Scan for the cell matching the given text and deliver its (X, Y) coordinate at center. 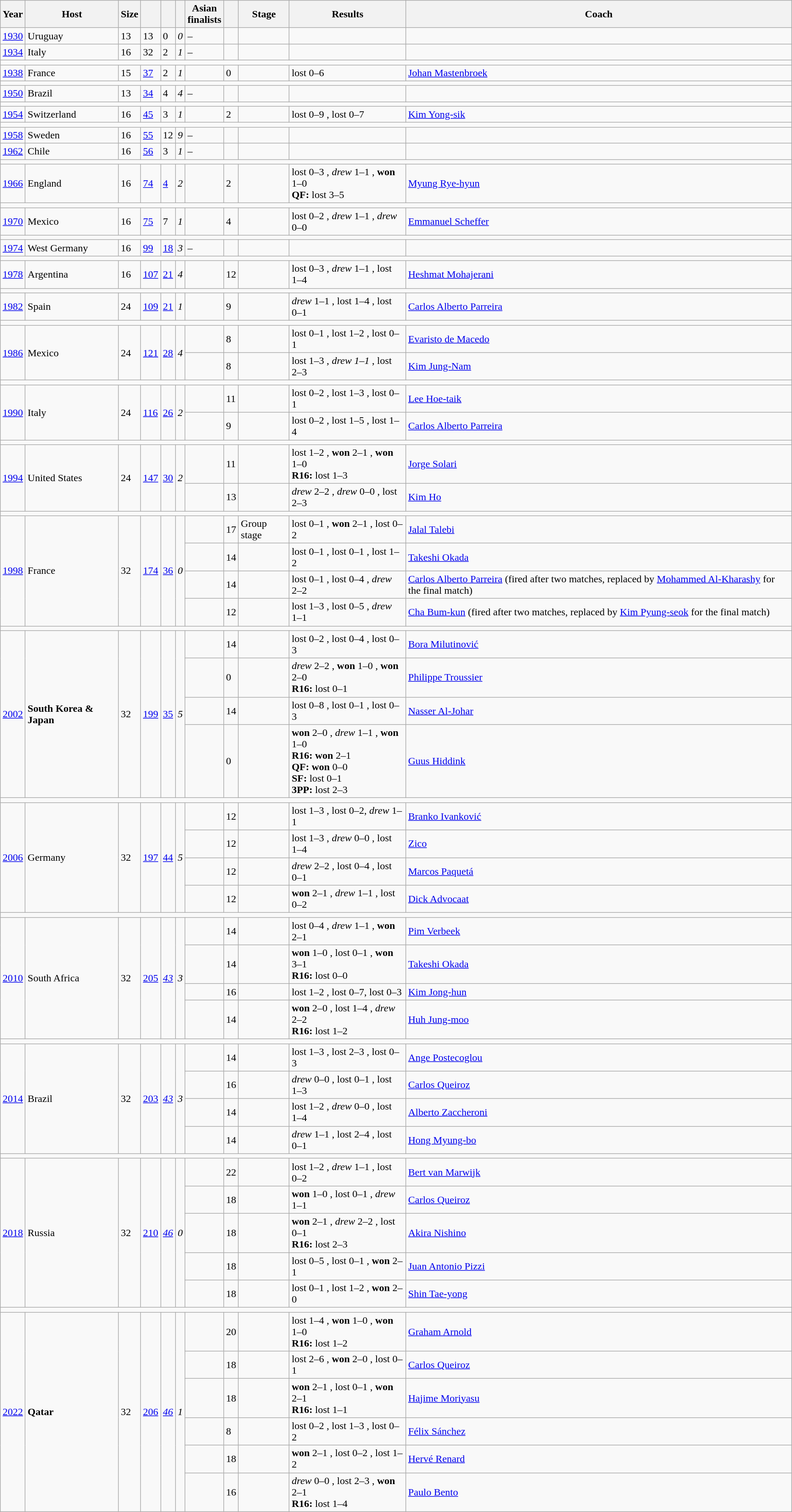
Ange Postecoglou (599, 1057)
15 (129, 73)
199 (151, 714)
drew 0–0 , lost 0–1 , lost 1–3 (348, 1085)
lost 0–1 , lost 0–1 , lost 1–2 (348, 557)
2018 (13, 1233)
37 (151, 73)
Juan Antonio Pizzi (599, 1266)
1982 (13, 306)
Jalal Talebi (599, 530)
2002 (13, 714)
Host (72, 14)
Paulo Bento (599, 1492)
30 (168, 478)
20 (231, 1332)
Coach (599, 14)
South Africa (72, 978)
lost 1–2 , won 2–1 , won 1–0 R16: lost 1–3 (348, 464)
34 (151, 94)
South Korea & Japan (72, 714)
Sweden (72, 135)
Zico (599, 844)
Cha Bum-kun (fired after two matches, replaced by Kim Pyung-seok for the final match) (599, 612)
Félix Sánchez (599, 1431)
won 2–0 , drew 1–1 , won 1–0 R16: won 2–1 QF: won 0–0 SF: lost 0–1 3PP: lost 2–3 (348, 761)
1962 (13, 151)
Group stage (264, 530)
Nasser Al-Johar (599, 711)
lost 0–1 , won 2–1 , lost 0–2 (348, 530)
Lee Hoe-taik (599, 399)
Bora Milutinović (599, 644)
lost 0–1 , lost 1–2 , won 2–0 (348, 1294)
45 (151, 114)
7 (168, 222)
lost 0–2 , lost 1–5 , lost 1–4 (348, 426)
won 2–0 , lost 1–4 , drew 2–2 R16: lost 1–2 (348, 1019)
2022 (13, 1412)
26 (168, 412)
107 (151, 274)
lost 0–3 , drew 1–1 , lost 1–4 (348, 274)
Myung Rye-hyun (599, 184)
Kim Jung-Nam (599, 366)
22 (231, 1172)
17 (231, 530)
Dick Advocaat (599, 899)
drew 0–0 , lost 2–3 , won 2–1 R16: lost 1–4 (348, 1492)
Heshmat Mohajerani (599, 274)
drew 1–1 , lost 1–4 , lost 0–1 (348, 306)
Pim Verbeek (599, 931)
lost 0–2 , lost 1–3 , lost 0–1 (348, 399)
35 (168, 714)
Spain (72, 306)
lost 0–9 , lost 0–7 (348, 114)
1990 (13, 412)
lost 0–2 , lost 0–4 , lost 0–3 (348, 644)
won 2–1 , drew 2–2 , lost 0–1 R16: lost 2–3 (348, 1233)
lost 0–6 (348, 73)
lost 1–3 , drew 0–0 , lost 1–4 (348, 844)
1958 (13, 135)
won 2–1 , lost 0–1 , won 2–1 R16: lost 1–1 (348, 1398)
1934 (13, 52)
Year (13, 14)
West Germany (72, 248)
drew 2–2 , drew 0–0 , lost 2–3 (348, 498)
1954 (13, 114)
lost 1–3 , lost 0–5 , drew 1–1 (348, 612)
Alberto Zaccheroni (599, 1112)
Qatar (72, 1412)
Johan Mastenbroek (599, 73)
lost 0–1 , lost 1–2 , lost 0–1 (348, 339)
197 (151, 857)
2014 (13, 1099)
36 (168, 571)
Stage (264, 14)
lost 1–3 , lost 0–2, drew 1–1 (348, 816)
Bert van Marwijk (599, 1172)
Chile (72, 151)
210 (151, 1233)
Evaristo de Macedo (599, 339)
1938 (13, 73)
1950 (13, 94)
Uruguay (72, 36)
28 (168, 353)
Hervé Renard (599, 1459)
99 (151, 248)
Huh Jung-moo (599, 1019)
116 (151, 412)
lost 1–2 , drew 0–0 , lost 1–4 (348, 1112)
109 (151, 306)
55 (151, 135)
Size (129, 14)
2010 (13, 978)
Asianfinalists (205, 14)
Hong Myung-bo (599, 1140)
Philippe Troussier (599, 678)
44 (168, 857)
1974 (13, 248)
drew 1–1 , lost 2–4 , lost 0–1 (348, 1140)
1966 (13, 184)
1970 (13, 222)
1930 (13, 36)
won 1–0 , lost 0–1 , won 3–1 R16: lost 0–0 (348, 964)
1998 (13, 571)
Guus Hiddink (599, 761)
lost 0–3 , drew 1–1 , won 1–0 QF: lost 3–5 (348, 184)
1978 (13, 274)
lost 1–2 , drew 1–1 , lost 0–2 (348, 1172)
Kim Yong-sik (599, 114)
121 (151, 353)
lost 1–3 , drew 1–1 , lost 2–3 (348, 366)
Kim Jong-hun (599, 992)
won 2–1 , drew 1–1 , lost 0–2 (348, 899)
2006 (13, 857)
Kim Ho (599, 498)
drew 2–2 , lost 0–4 , lost 0–1 (348, 871)
Russia (72, 1233)
Hajime Moriyasu (599, 1398)
Germany (72, 857)
won 2–1 , lost 0–2 , lost 1–2 (348, 1459)
Results (348, 14)
United States (72, 478)
203 (151, 1099)
Branko Ivanković (599, 816)
205 (151, 978)
lost 0–2 , lost 1–3 , lost 0–2 (348, 1431)
lost 2–6 , won 2–0 , lost 0–1 (348, 1365)
1994 (13, 478)
56 (151, 151)
lost 0–5 , lost 0–1 , won 2–1 (348, 1266)
lost 0–1 , lost 0–4 , drew 2–2 (348, 585)
drew 2–2 , won 1–0 , won 2–0 R16: lost 0–1 (348, 678)
lost 0–2 , drew 1–1 , drew 0–0 (348, 222)
Graham Arnold (599, 1332)
74 (151, 184)
lost 0–8 , lost 0–1 , lost 0–3 (348, 711)
Carlos Alberto Parreira (fired after two matches, replaced by Mohammed Al-Kharashy for the final match) (599, 585)
lost 0–4 , drew 1–1 , won 2–1 (348, 931)
174 (151, 571)
Emmanuel Scheffer (599, 222)
Switzerland (72, 114)
Akira Nishino (599, 1233)
won 1–0 , lost 0–1 , drew 1–1 (348, 1199)
Jorge Solari (599, 464)
Shin Tae-yong (599, 1294)
1986 (13, 353)
lost 1–2 , lost 0–7, lost 0–3 (348, 992)
Marcos Paquetá (599, 871)
147 (151, 478)
lost 1–3 , lost 2–3 , lost 0–3 (348, 1057)
75 (151, 222)
206 (151, 1412)
lost 1–4 , won 1–0 , won 1–0 R16: lost 1–2 (348, 1332)
Argentina (72, 274)
England (72, 184)
